Output the [x, y] coordinate of the center of the cell containing the given text.  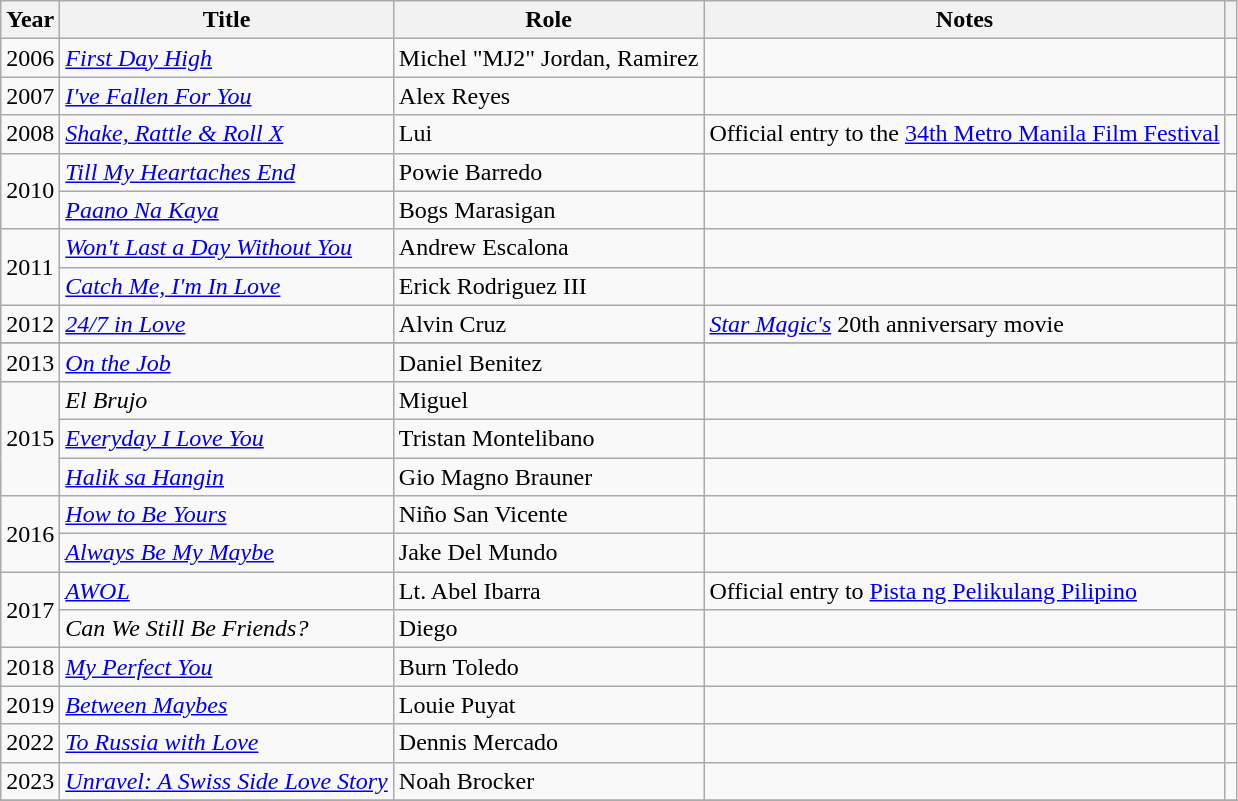
2017 [30, 610]
Miguel [548, 400]
Noah Brocker [548, 781]
Alvin Cruz [548, 324]
2022 [30, 743]
Lt. Abel Ibarra [548, 591]
Louie Puyat [548, 705]
Between Maybes [226, 705]
Lui [548, 134]
Alex Reyes [548, 96]
To Russia with Love [226, 743]
Burn Toledo [548, 667]
Catch Me, I'm In Love [226, 286]
Niño San Vicente [548, 515]
Star Magic's 20th anniversary movie [964, 324]
2013 [30, 362]
2006 [30, 58]
Year [30, 20]
Tristan Montelibano [548, 438]
Bogs Marasigan [548, 210]
Everyday I Love You [226, 438]
2016 [30, 534]
2018 [30, 667]
First Day High [226, 58]
Unravel: A Swiss Side Love Story [226, 781]
How to Be Yours [226, 515]
Role [548, 20]
Won't Last a Day Without You [226, 248]
2008 [30, 134]
I've Fallen For You [226, 96]
Till My Heartaches End [226, 172]
Official entry to Pista ng Pelikulang Pilipino [964, 591]
Official entry to the 34th Metro Manila Film Festival [964, 134]
Gio Magno Brauner [548, 477]
Notes [964, 20]
2011 [30, 267]
AWOL [226, 591]
24/7 in Love [226, 324]
My Perfect You [226, 667]
Title [226, 20]
Dennis Mercado [548, 743]
2023 [30, 781]
On the Job [226, 362]
2015 [30, 438]
2010 [30, 191]
Paano Na Kaya [226, 210]
Halik sa Hangin [226, 477]
Can We Still Be Friends? [226, 629]
2007 [30, 96]
El Brujo [226, 400]
Jake Del Mundo [548, 553]
Erick Rodriguez III [548, 286]
Powie Barredo [548, 172]
Shake, Rattle & Roll X [226, 134]
Michel "MJ2" Jordan, Ramirez [548, 58]
2019 [30, 705]
Andrew Escalona [548, 248]
Always Be My Maybe [226, 553]
Diego [548, 629]
2012 [30, 324]
Daniel Benitez [548, 362]
